Identify which cell holds the provided text, then report its [x, y] central coordinate. 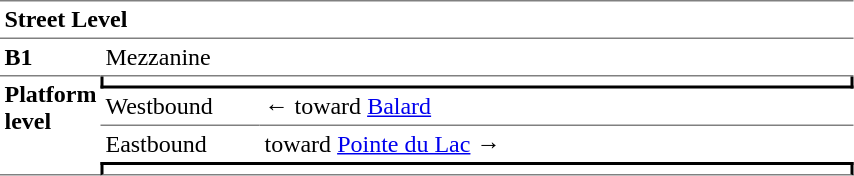
Mezzanine [478, 58]
Eastbound [180, 144]
B1 [50, 58]
← toward Balard [557, 107]
Westbound [180, 107]
toward Pointe du Lac → [557, 144]
Street Level [427, 20]
Platform level [50, 126]
